Capture the cell that displays the provided text and extract its [X, Y] central coordinate. 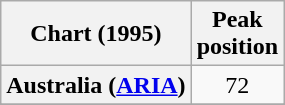
Peakposition [237, 34]
72 [237, 85]
Chart (1995) [96, 34]
Australia (ARIA) [96, 85]
